Return the [X, Y] coordinate for the center point of the cell that contains the specified text.  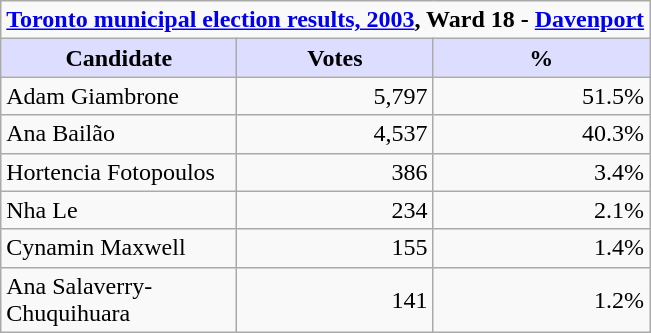
Cynamin Maxwell [119, 248]
4,537 [335, 134]
Toronto municipal election results, 2003, Ward 18 - Davenport [326, 20]
386 [335, 172]
Hortencia Fotopoulos [119, 172]
Nha Le [119, 210]
1.4% [542, 248]
1.2% [542, 300]
2.1% [542, 210]
234 [335, 210]
Candidate [119, 58]
155 [335, 248]
% [542, 58]
5,797 [335, 96]
3.4% [542, 172]
Votes [335, 58]
Ana Bailão [119, 134]
Adam Giambrone [119, 96]
Ana Salaverry-Chuquihuara [119, 300]
40.3% [542, 134]
141 [335, 300]
51.5% [542, 96]
